For the text-containing cell, return its midpoint in [X, Y] coordinate format. 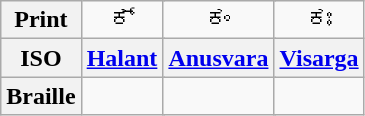
Halant [122, 58]
Anusvara [218, 58]
Braille [41, 96]
ISO [41, 58]
ಕಃ [319, 20]
ಕ್ [122, 20]
Visarga [319, 58]
ಕಂ [218, 20]
Print [41, 20]
